Capture the cell that displays the provided text and extract its [x, y] central coordinate. 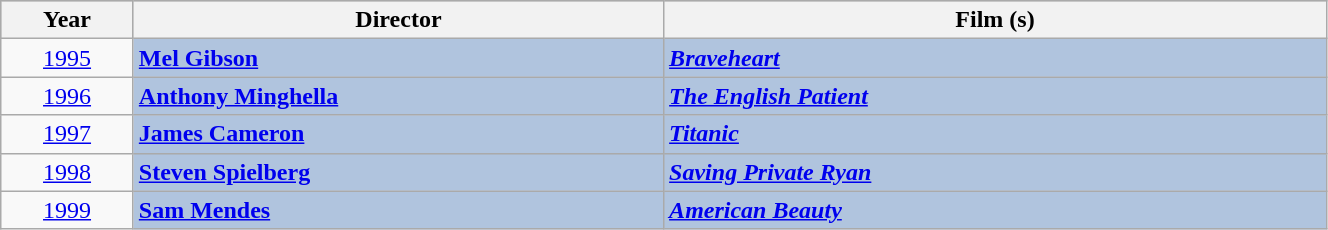
James Cameron [398, 134]
Mel Gibson [398, 58]
Anthony Minghella [398, 96]
1999 [68, 210]
Sam Mendes [398, 210]
1996 [68, 96]
The English Patient [996, 96]
Steven Spielberg [398, 172]
1997 [68, 134]
1998 [68, 172]
Titanic [996, 134]
Saving Private Ryan [996, 172]
Director [398, 20]
Film (s) [996, 20]
American Beauty [996, 210]
Braveheart [996, 58]
Year [68, 20]
1995 [68, 58]
